Locate the cell with the specified text and output its [X, Y] center coordinate. 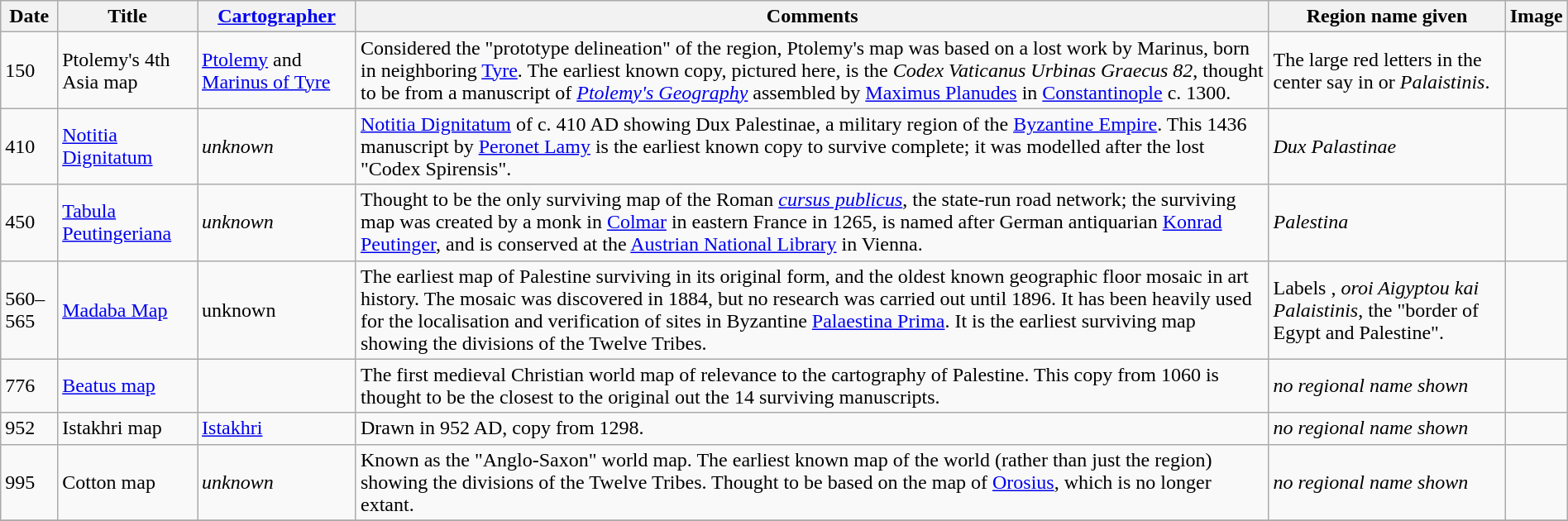
Ptolemy and Marinus of Tyre [277, 70]
Dux Palastinae [1387, 146]
560–565 [30, 309]
Istakhri [277, 428]
Tabula Peutingeriana [127, 222]
450 [30, 222]
Date [30, 17]
150 [30, 70]
Cotton map [127, 482]
776 [30, 385]
Notitia Dignitatum [127, 146]
Region name given [1387, 17]
Beatus map [127, 385]
995 [30, 482]
Istakhri map [127, 428]
Title [127, 17]
952 [30, 428]
Labels , oroi Aigyptou kai Palaistinis, the "border of Egypt and Palestine". [1387, 309]
Madaba Map [127, 309]
410 [30, 146]
The large red letters in the center say in or Palaistinis. [1387, 70]
Image [1537, 17]
Comments [812, 17]
Cartographer [277, 17]
Palestina [1387, 222]
Ptolemy's 4th Asia map [127, 70]
Drawn in 952 AD, copy from 1298. [812, 428]
